Pinpoint the cell where the given text exists, returning its (x, y) midpoint coordinate. 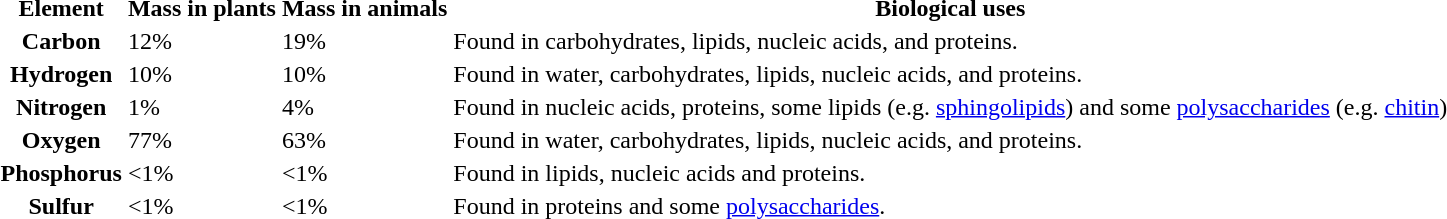
19% (364, 41)
77% (202, 140)
4% (364, 107)
12% (202, 41)
63% (364, 140)
1% (202, 107)
